Pinpoint the cell where the given text exists, returning its [x, y] midpoint coordinate. 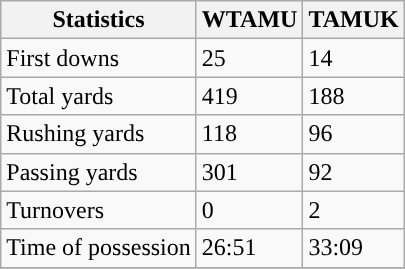
2 [354, 210]
419 [250, 96]
Statistics [99, 20]
96 [354, 134]
TAMUK [354, 20]
0 [250, 210]
Passing yards [99, 172]
14 [354, 58]
33:09 [354, 248]
26:51 [250, 248]
First downs [99, 58]
188 [354, 96]
Time of possession [99, 248]
Turnovers [99, 210]
118 [250, 134]
Total yards [99, 96]
Rushing yards [99, 134]
92 [354, 172]
301 [250, 172]
25 [250, 58]
WTAMU [250, 20]
